Output the [X, Y] coordinate of the center of the cell containing the given text.  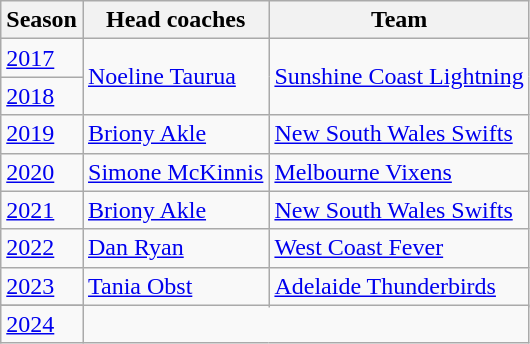
2022 [42, 248]
2024 [42, 324]
Adelaide Thunderbirds [399, 286]
Tania Obst [175, 286]
2021 [42, 210]
Dan Ryan [175, 248]
Team [399, 20]
West Coast Fever [399, 248]
2023 [42, 286]
Simone McKinnis [175, 172]
Season [42, 20]
2020 [42, 172]
Melbourne Vixens [399, 172]
Sunshine Coast Lightning [399, 77]
Noeline Taurua [175, 77]
Head coaches [175, 20]
2018 [42, 96]
2017 [42, 58]
2019 [42, 134]
